Find where the given text appears and provide that cell's center as (X, Y) coordinate. 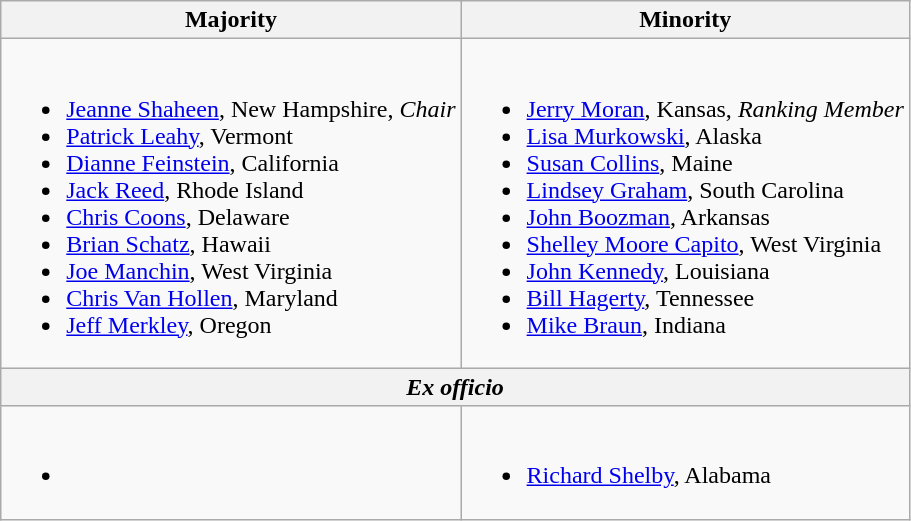
Ex officio (456, 387)
Richard Shelby, Alabama (685, 462)
Minority (685, 20)
Majority (231, 20)
